Output the (X, Y) coordinate of the center of the cell containing the given text.  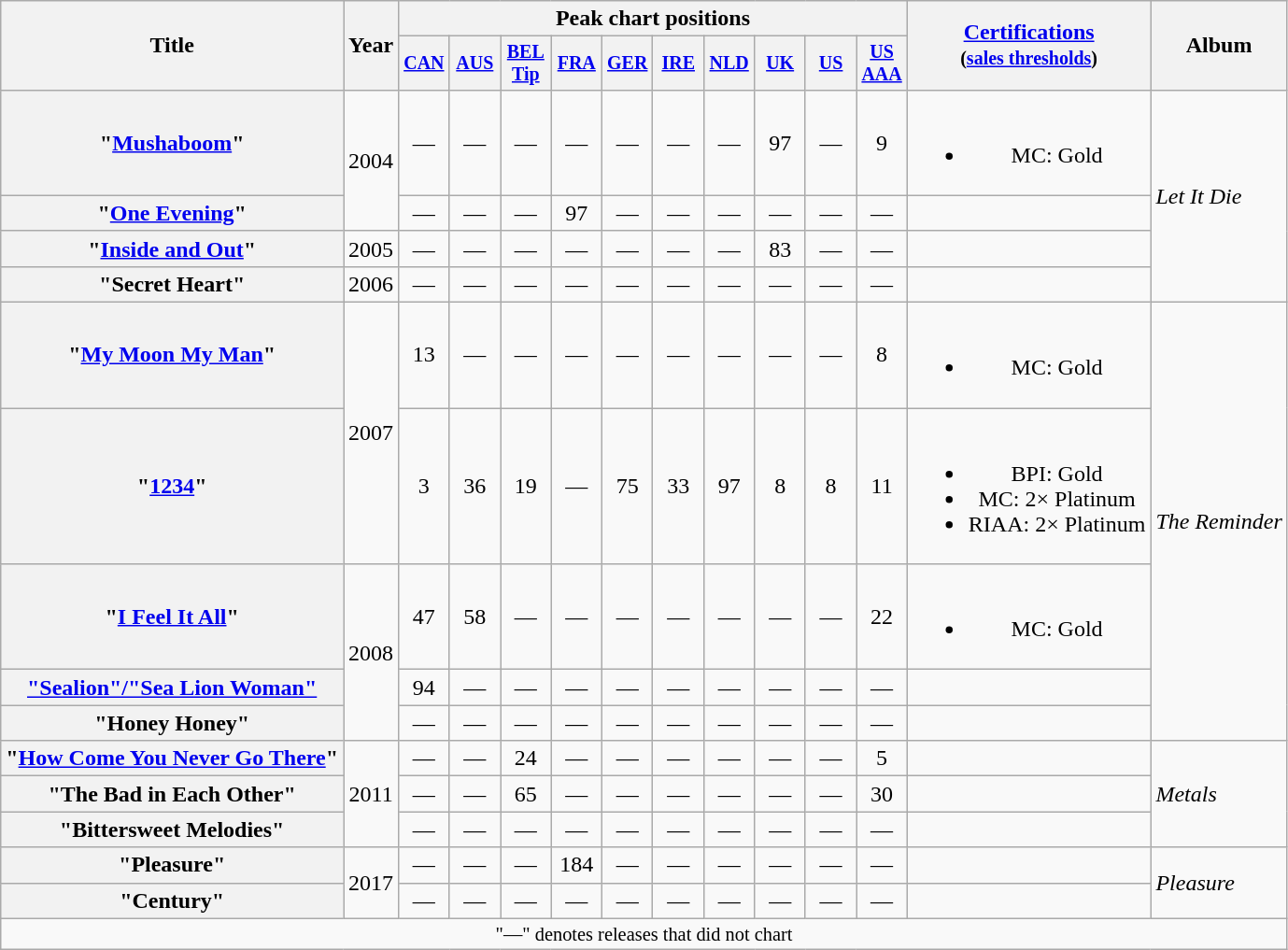
3 (424, 486)
47 (424, 617)
CAN (424, 64)
"Bittersweet Melodies" (172, 829)
"Inside and Out" (172, 248)
2011 (372, 794)
5 (882, 759)
2006 (372, 284)
2004 (372, 161)
9 (882, 142)
2005 (372, 248)
Year (372, 46)
24 (526, 759)
The Reminder (1219, 521)
22 (882, 617)
UK (780, 64)
FRA (576, 64)
AUS (474, 64)
"—" denotes releases that did not chart (644, 934)
75 (628, 486)
30 (882, 794)
Pleasure (1219, 883)
58 (474, 617)
"1234" (172, 486)
Title (172, 46)
13 (424, 355)
"Honey Honey" (172, 723)
Peak chart positions (654, 19)
Let It Die (1219, 196)
65 (526, 794)
"Century" (172, 900)
IRE (678, 64)
184 (576, 865)
"My Moon My Man" (172, 355)
Metals (1219, 794)
2017 (372, 883)
19 (526, 486)
"Pleasure" (172, 865)
"The Bad in Each Other" (172, 794)
"Mushaboom" (172, 142)
83 (780, 248)
NLD (729, 64)
"How Come You Never Go There" (172, 759)
BELTip (526, 64)
"I Feel It All" (172, 617)
36 (474, 486)
"Secret Heart" (172, 284)
BPI: GoldMC: 2× PlatinumRIAA: 2× Platinum (1029, 486)
"Sealion"/"Sea Lion Woman" (172, 688)
2008 (372, 652)
11 (882, 486)
Album (1219, 46)
Certifications(sales thresholds) (1029, 46)
US (830, 64)
33 (678, 486)
94 (424, 688)
2007 (372, 433)
GER (628, 64)
"One Evening" (172, 213)
US AAA (882, 64)
